Identify which cell holds the provided text, then report its [X, Y] central coordinate. 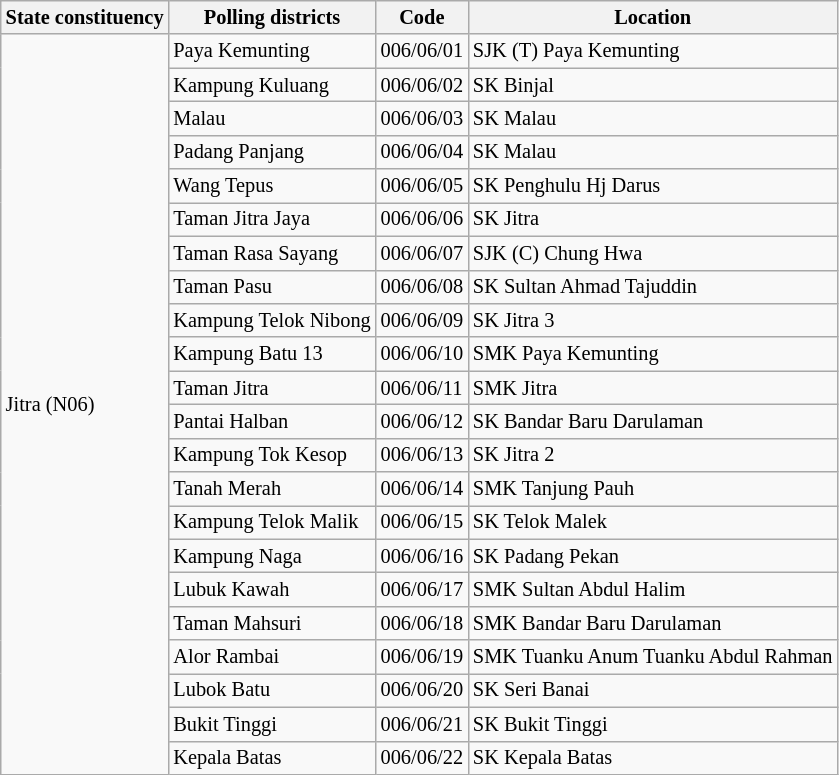
006/06/07 [422, 253]
Taman Jitra Jaya [272, 219]
Taman Pasu [272, 287]
Tanah Merah [272, 489]
Lubok Batu [272, 690]
SK Seri Banai [652, 690]
Wang Tepus [272, 186]
006/06/06 [422, 219]
006/06/11 [422, 388]
Kampung Naga [272, 556]
SK Jitra 3 [652, 320]
Taman Rasa Sayang [272, 253]
Taman Mahsuri [272, 623]
SJK (T) Paya Kemunting [652, 51]
006/06/09 [422, 320]
006/06/04 [422, 152]
Location [652, 17]
006/06/10 [422, 354]
SK Penghulu Hj Darus [652, 186]
SK Bukit Tinggi [652, 724]
Jitra (N06) [85, 404]
006/06/01 [422, 51]
006/06/08 [422, 287]
006/06/14 [422, 489]
SK Jitra [652, 219]
Paya Kemunting [272, 51]
Code [422, 17]
Kampung Telok Malik [272, 522]
SK Binjal [652, 85]
006/06/02 [422, 85]
Taman Jitra [272, 388]
SK Jitra 2 [652, 455]
006/06/03 [422, 118]
006/06/15 [422, 522]
Lubuk Kawah [272, 589]
SJK (C) Chung Hwa [652, 253]
006/06/13 [422, 455]
SMK Jitra [652, 388]
Kampung Kuluang [272, 85]
Kampung Telok Nibong [272, 320]
Alor Rambai [272, 657]
Polling districts [272, 17]
SK Padang Pekan [652, 556]
SMK Bandar Baru Darulaman [652, 623]
006/06/17 [422, 589]
SMK Paya Kemunting [652, 354]
Kampung Tok Kesop [272, 455]
SMK Tuanku Anum Tuanku Abdul Rahman [652, 657]
006/06/22 [422, 758]
006/06/05 [422, 186]
006/06/12 [422, 421]
Padang Panjang [272, 152]
SMK Tanjung Pauh [652, 489]
Pantai Halban [272, 421]
006/06/21 [422, 724]
006/06/20 [422, 690]
006/06/19 [422, 657]
Bukit Tinggi [272, 724]
006/06/16 [422, 556]
SK Sultan Ahmad Tajuddin [652, 287]
Kepala Batas [272, 758]
SK Kepala Batas [652, 758]
Malau [272, 118]
Kampung Batu 13 [272, 354]
SK Telok Malek [652, 522]
SK Bandar Baru Darulaman [652, 421]
006/06/18 [422, 623]
SMK Sultan Abdul Halim [652, 589]
State constituency [85, 17]
